Determine the [x, y] coordinate at the center of the cell enclosing the given text.  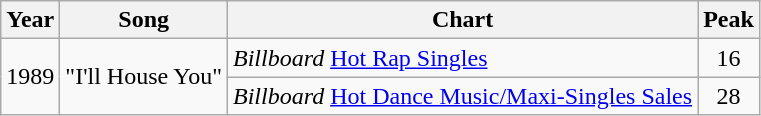
16 [729, 58]
Billboard Hot Dance Music/Maxi-Singles Sales [462, 96]
Billboard Hot Rap Singles [462, 58]
"I'll House You" [144, 77]
Year [30, 20]
28 [729, 96]
Peak [729, 20]
Chart [462, 20]
Song [144, 20]
1989 [30, 77]
